Pinpoint the cell where the given text exists, returning its (X, Y) midpoint coordinate. 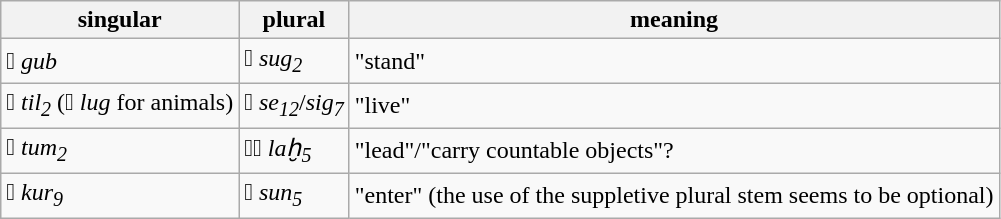
"live" (674, 105)
𒅊 se12/sig7 (294, 105)
𒋾 til2 (𒇻 lug for animals) (120, 105)
plural (294, 20)
𒁔 sun5 (294, 195)
𒁺 tum2 (120, 151)
𒁺𒁺 laḫ5 (294, 151)
𒁺 gub (120, 61)
singular (120, 20)
"enter" (the use of the suppletive plural stem seems to be optional) (674, 195)
meaning (674, 20)
"stand" (674, 61)
𒆭 kur9 (120, 195)
𒁻 sug2 (294, 61)
"lead"/"carry countable objects"? (674, 151)
